From the cell containing the given text, extract its center point as [x, y] coordinate. 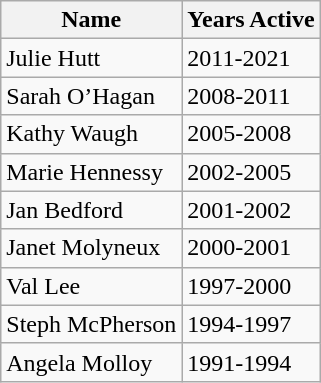
Kathy Waugh [92, 134]
Sarah O’Hagan [92, 96]
Julie Hutt [92, 58]
1991-1994 [251, 362]
Marie Hennessy [92, 172]
2000-2001 [251, 248]
Steph McPherson [92, 324]
Jan Bedford [92, 210]
2005-2008 [251, 134]
1994-1997 [251, 324]
2001-2002 [251, 210]
2008-2011 [251, 96]
Years Active [251, 20]
2011-2021 [251, 58]
2002-2005 [251, 172]
Angela Molloy [92, 362]
Janet Molyneux [92, 248]
1997-2000 [251, 286]
Val Lee [92, 286]
Name [92, 20]
